Search for the cell housing the specified text and yield its [X, Y] center coordinate. 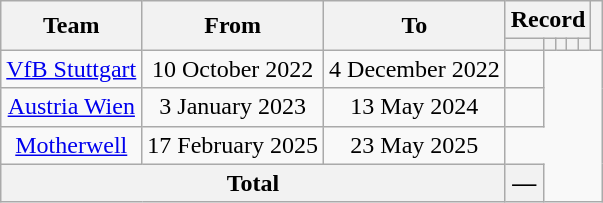
Motherwell [72, 145]
17 February 2025 [233, 145]
VfB Stuttgart [72, 69]
Record [548, 20]
Total [253, 183]
— [524, 183]
10 October 2022 [233, 69]
23 May 2025 [415, 145]
Austria Wien [72, 107]
From [233, 26]
Team [72, 26]
4 December 2022 [415, 69]
To [415, 26]
13 May 2024 [415, 107]
3 January 2023 [233, 107]
